Return (X, Y) of the center of cell containing provided text 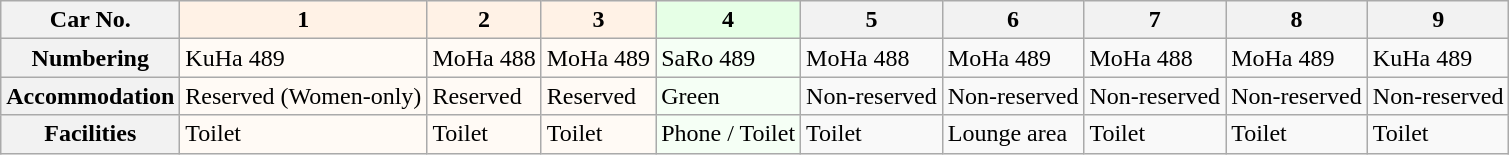
Car No. (90, 20)
3 (598, 20)
9 (1438, 20)
Numbering (90, 58)
Green (728, 96)
1 (304, 20)
Reserved (Women-only) (304, 96)
Facilities (90, 134)
4 (728, 20)
Accommodation (90, 96)
2 (484, 20)
6 (1013, 20)
SaRo 489 (728, 58)
Lounge area (1013, 134)
7 (1155, 20)
Phone / Toilet (728, 134)
8 (1297, 20)
5 (872, 20)
